For the text-containing cell, return its midpoint in (X, Y) coordinate format. 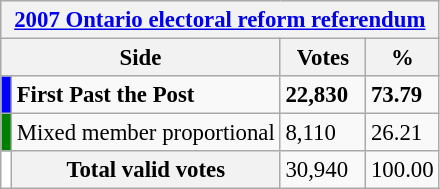
73.79 (402, 95)
2007 Ontario electoral reform referendum (220, 20)
First Past the Post (146, 95)
Mixed member proportional (146, 133)
Votes (323, 58)
100.00 (402, 170)
% (402, 58)
Total valid votes (146, 170)
26.21 (402, 133)
Side (140, 58)
22,830 (323, 95)
8,110 (323, 133)
30,940 (323, 170)
